Scan for the cell matching the given text and deliver its (X, Y) coordinate at center. 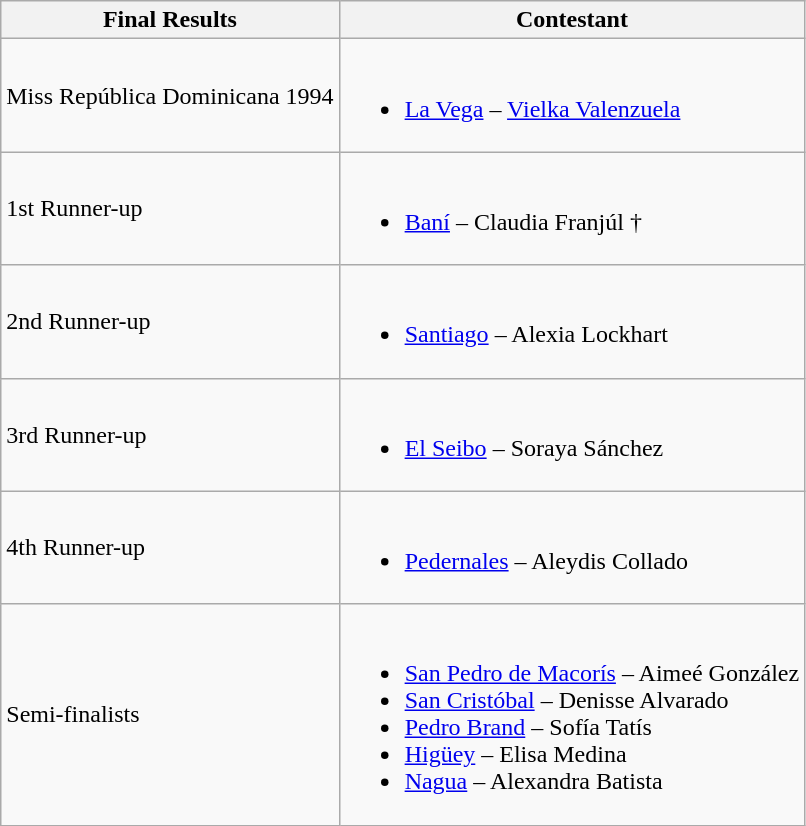
1st Runner-up (170, 208)
2nd Runner-up (170, 322)
Baní – Claudia Franjúl † (572, 208)
4th Runner-up (170, 548)
Santiago – Alexia Lockhart (572, 322)
Miss República Dominicana 1994 (170, 96)
El Seibo – Soraya Sánchez (572, 434)
Final Results (170, 20)
La Vega – Vielka Valenzuela (572, 96)
Pedernales – Aleydis Collado (572, 548)
Contestant (572, 20)
San Pedro de Macorís – Aimeé GonzálezSan Cristóbal – Denisse AlvaradoPedro Brand – Sofía TatísHigüey – Elisa MedinaNagua – Alexandra Batista (572, 714)
Semi-finalists (170, 714)
3rd Runner-up (170, 434)
